Extract the (x, y) coordinate from the center of the cell holding the provided text.  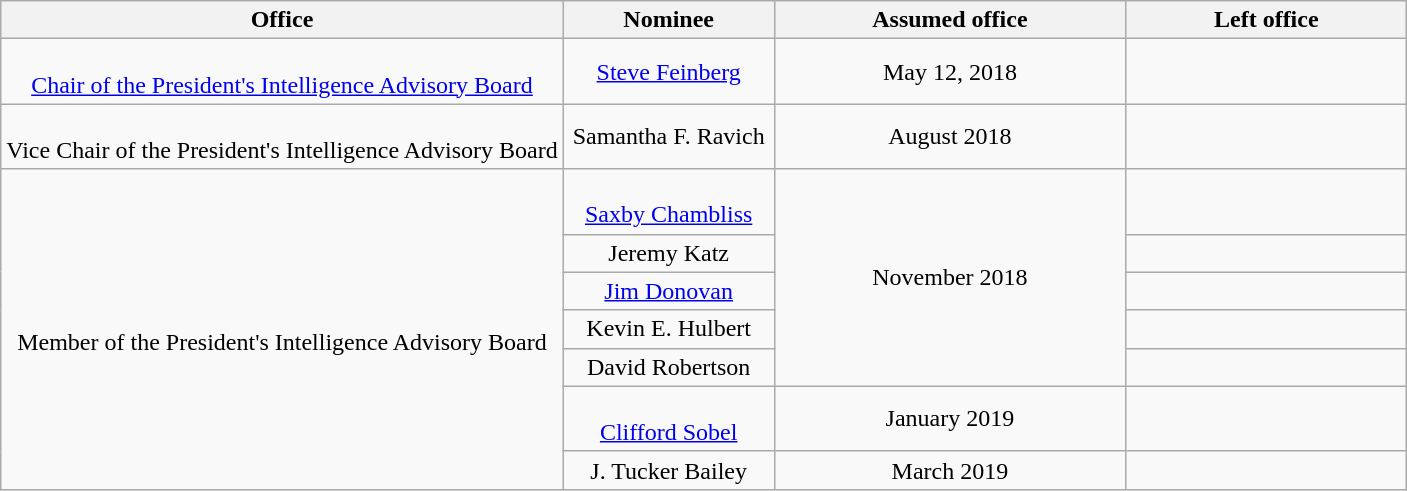
Samantha F. Ravich (668, 136)
Member of the President's Intelligence Advisory Board (282, 329)
David Robertson (668, 367)
Steve Feinberg (668, 72)
August 2018 (950, 136)
Saxby Chambliss (668, 202)
Chair of the President's Intelligence Advisory Board (282, 72)
J. Tucker Bailey (668, 470)
Jeremy Katz (668, 253)
Office (282, 20)
Jim Donovan (668, 291)
May 12, 2018 (950, 72)
Vice Chair of the President's Intelligence Advisory Board (282, 136)
Clifford Sobel (668, 418)
Assumed office (950, 20)
Left office (1266, 20)
Nominee (668, 20)
March 2019 (950, 470)
November 2018 (950, 278)
Kevin E. Hulbert (668, 329)
January 2019 (950, 418)
